From the cell containing the given text, extract its center point as (X, Y) coordinate. 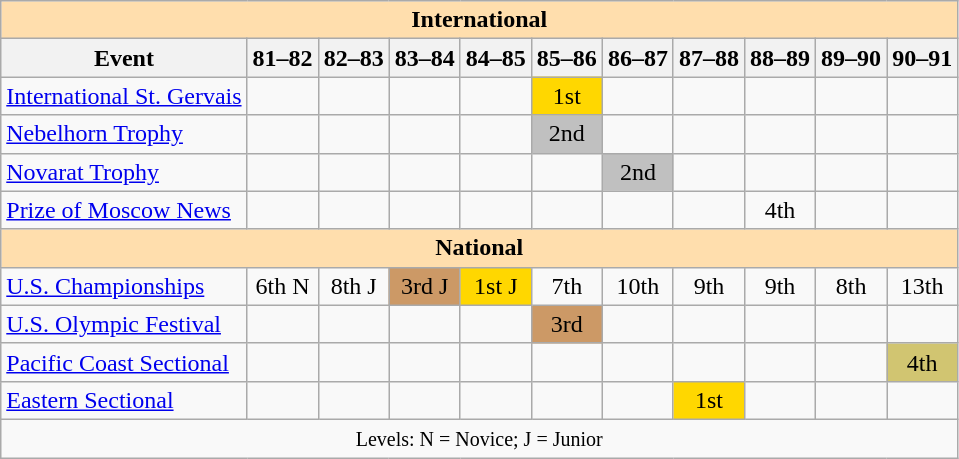
U.S. Olympic Festival (124, 324)
Prize of Moscow News (124, 210)
8th J (354, 286)
85–86 (566, 58)
3rd J (424, 286)
Eastern Sectional (124, 400)
International (480, 20)
National (480, 248)
U.S. Championships (124, 286)
90–91 (922, 58)
1st J (496, 286)
Event (124, 58)
7th (566, 286)
87–88 (708, 58)
Nebelhorn Trophy (124, 134)
Novarat Trophy (124, 172)
Pacific Coast Sectional (124, 362)
3rd (566, 324)
89–90 (852, 58)
88–89 (780, 58)
10th (638, 286)
6th N (282, 286)
International St. Gervais (124, 96)
83–84 (424, 58)
86–87 (638, 58)
84–85 (496, 58)
13th (922, 286)
8th (852, 286)
81–82 (282, 58)
82–83 (354, 58)
Levels: N = Novice; J = Junior (480, 438)
